Pinpoint the cell where the given text exists, returning its [x, y] midpoint coordinate. 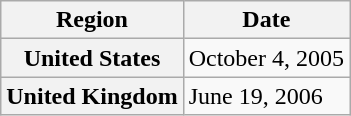
United Kingdom [92, 96]
United States [92, 58]
Date [266, 20]
Region [92, 20]
October 4, 2005 [266, 58]
June 19, 2006 [266, 96]
